Determine the [X, Y] coordinate at the center of the cell enclosing the given text.  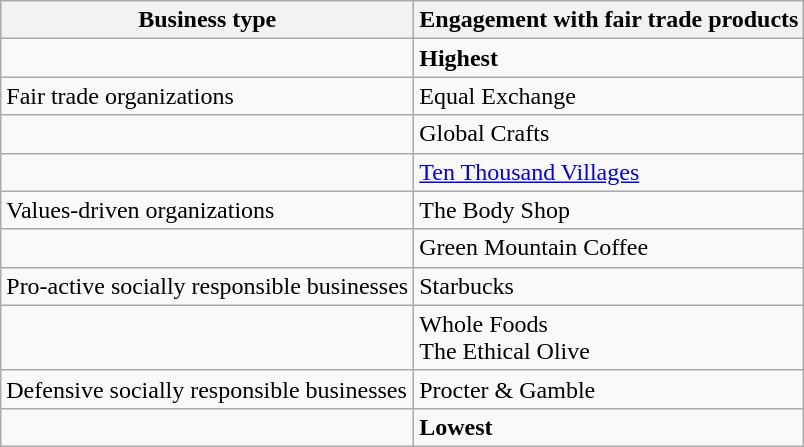
Procter & Gamble [609, 389]
Whole FoodsThe Ethical Olive [609, 338]
Business type [208, 20]
Pro-active socially responsible businesses [208, 286]
Green Mountain Coffee [609, 248]
Lowest [609, 427]
Defensive socially responsible businesses [208, 389]
Ten Thousand Villages [609, 172]
Fair trade organizations [208, 96]
Values-driven organizations [208, 210]
Engagement with fair trade products [609, 20]
Equal Exchange [609, 96]
The Body Shop [609, 210]
Starbucks [609, 286]
Global Crafts [609, 134]
Highest [609, 58]
